Output the [X, Y] coordinate of the center of the cell containing the given text.  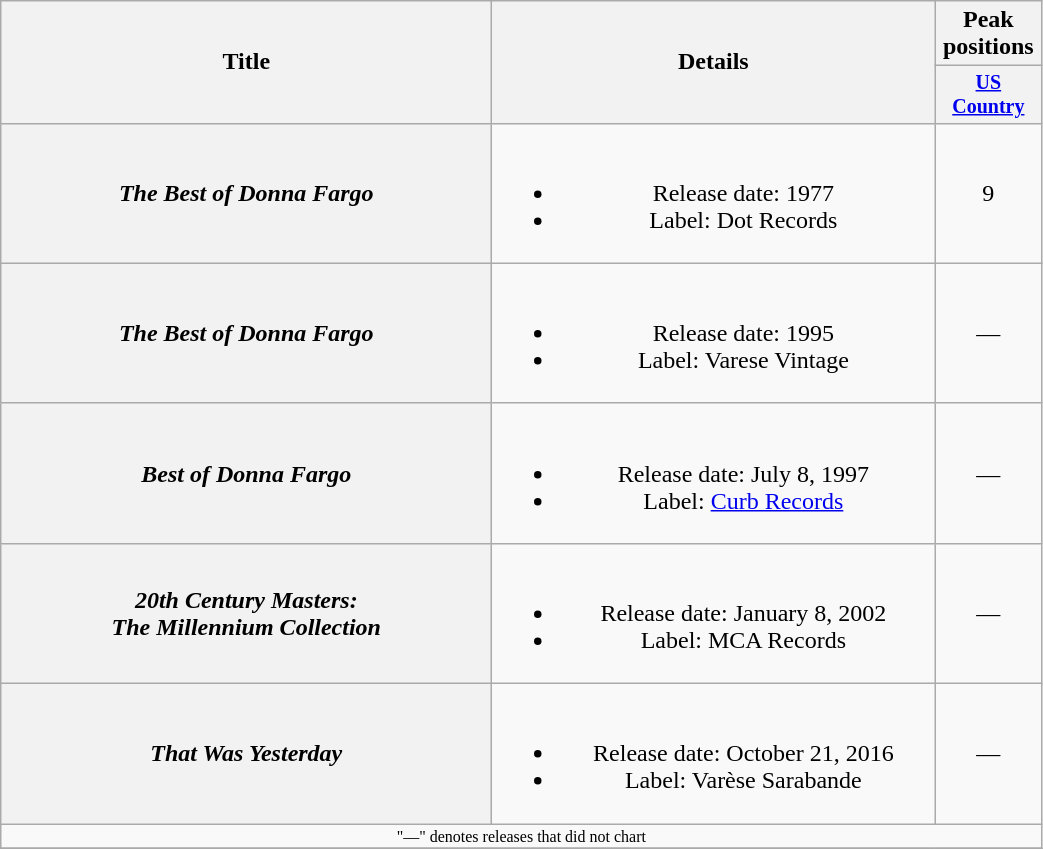
9 [988, 193]
"—" denotes releases that did not chart [522, 836]
Release date: January 8, 2002Label: MCA Records [714, 613]
Peak positions [988, 34]
Release date: 1977Label: Dot Records [714, 193]
US Country [988, 94]
Title [246, 62]
Release date: 1995Label: Varese Vintage [714, 333]
That Was Yesterday [246, 754]
20th Century Masters:The Millennium Collection [246, 613]
Release date: October 21, 2016Label: Varèse Sarabande [714, 754]
Release date: July 8, 1997Label: Curb Records [714, 473]
Details [714, 62]
Best of Donna Fargo [246, 473]
